Extract the (X, Y) coordinate from the center of the cell holding the provided text.  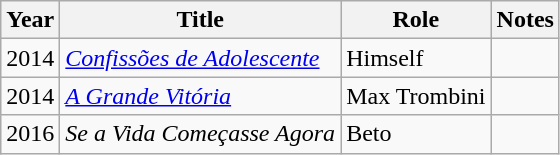
Notes (525, 20)
A Grande Vitória (200, 96)
Se a Vida Começasse Agora (200, 134)
Max Trombini (416, 96)
Beto (416, 134)
Confissões de Adolescente (200, 58)
Role (416, 20)
Title (200, 20)
Himself (416, 58)
Year (30, 20)
2016 (30, 134)
